Detect which cell encompasses the target text, then output its [x, y] center coordinate. 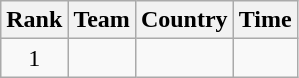
Rank [34, 20]
Team [102, 20]
1 [34, 58]
Country [184, 20]
Time [265, 20]
